Pinpoint the cell where the given text exists, returning its [X, Y] midpoint coordinate. 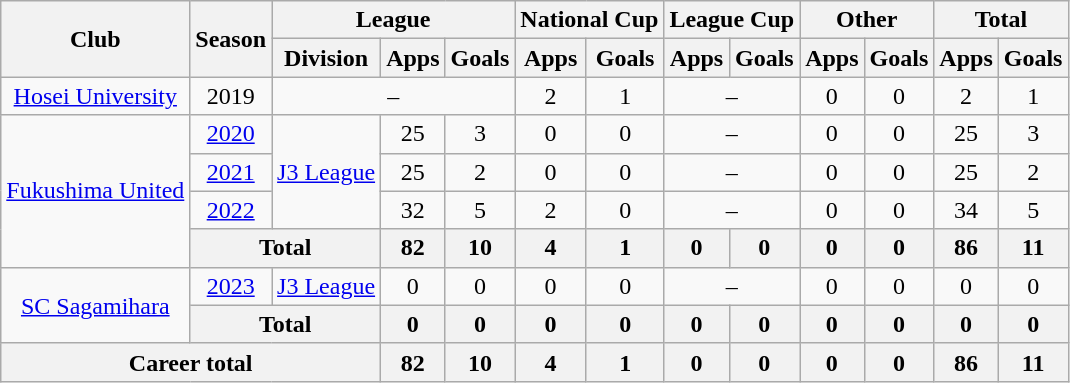
League Cup [732, 20]
Other [867, 20]
2023 [231, 286]
32 [413, 210]
Hosei University [96, 96]
SC Sagamihara [96, 305]
Fukushima United [96, 191]
Season [231, 39]
National Cup [590, 20]
League [394, 20]
Club [96, 39]
2022 [231, 210]
Career total [191, 362]
2021 [231, 172]
2020 [231, 134]
2019 [231, 96]
34 [966, 210]
Division [326, 58]
